Find where the given text appears and provide that cell's center as [X, Y] coordinate. 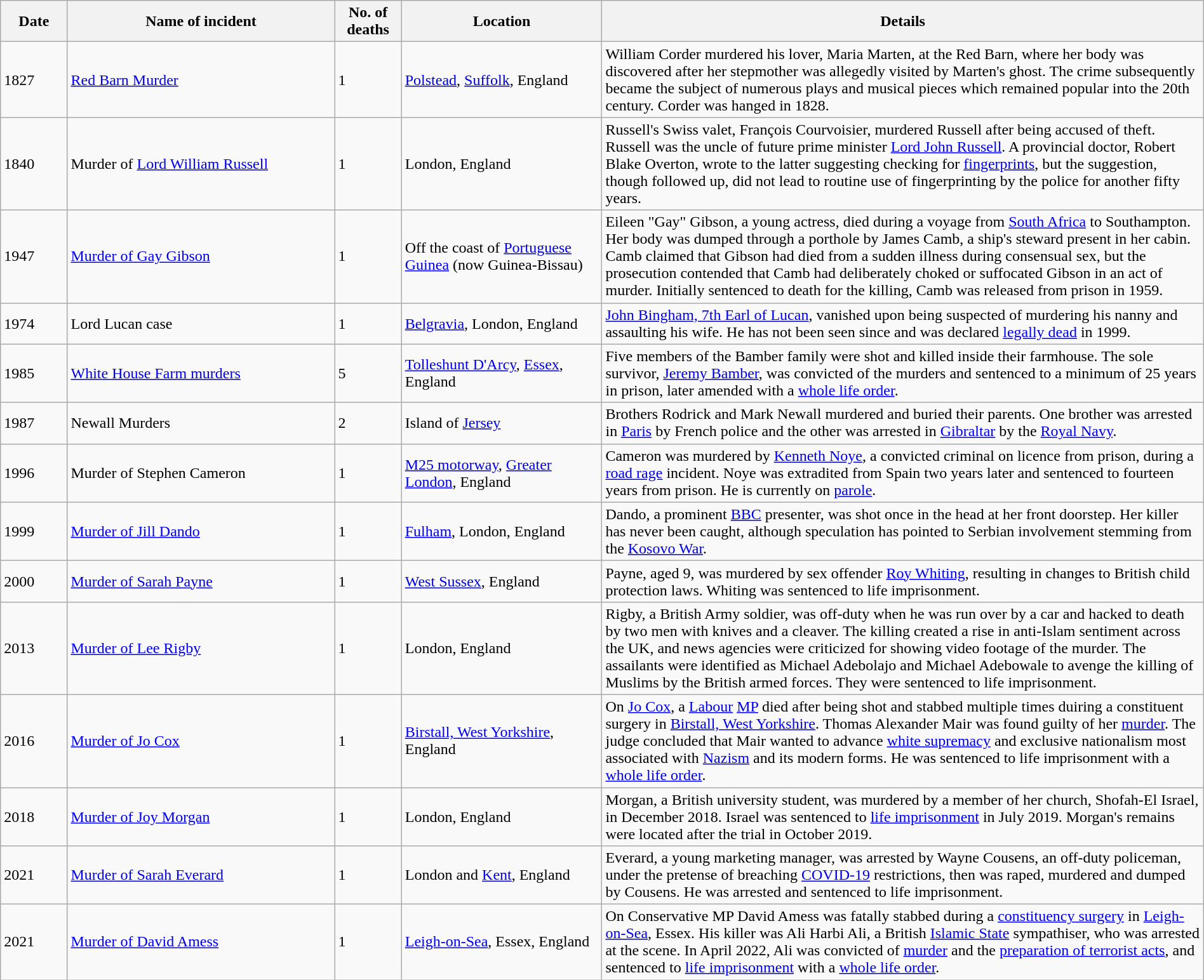
Murder of Stephen Cameron [201, 473]
Fulham, London, England [502, 531]
Belgravia, London, England [502, 324]
White House Farm murders [201, 373]
Lord Lucan case [201, 324]
No. ofdeaths [368, 22]
Details [903, 22]
Murder of Jo Cox [201, 741]
Island of Jersey [502, 423]
2000 [34, 581]
West Sussex, England [502, 581]
Murder of Sarah Everard [201, 875]
1827 [34, 80]
5 [368, 373]
Murder of Joy Morgan [201, 816]
Location [502, 22]
Red Barn Murder [201, 80]
1840 [34, 164]
1985 [34, 373]
1974 [34, 324]
Name of incident [201, 22]
2018 [34, 816]
London and Kent, England [502, 875]
Murder of Lord William Russell [201, 164]
Murder of David Amess [201, 942]
2016 [34, 741]
Polstead, Suffolk, England [502, 80]
2013 [34, 648]
Off the coast of Portuguese Guinea (now Guinea-Bissau) [502, 256]
1987 [34, 423]
1999 [34, 531]
M25 motorway, Greater London, England [502, 473]
2 [368, 423]
Date [34, 22]
Murder of Jill Dando [201, 531]
Newall Murders [201, 423]
Murder of Lee Rigby [201, 648]
Murder of Sarah Payne [201, 581]
1996 [34, 473]
Tolleshunt D'Arcy, Essex, England [502, 373]
Leigh-on-Sea, Essex, England [502, 942]
Murder of Gay Gibson [201, 256]
1947 [34, 256]
Birstall, West Yorkshire, England [502, 741]
